Capture the cell that displays the provided text and extract its [x, y] central coordinate. 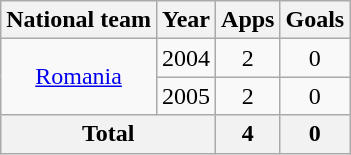
4 [248, 134]
2005 [186, 96]
Year [186, 20]
Romania [79, 77]
Apps [248, 20]
National team [79, 20]
2004 [186, 58]
Goals [315, 20]
Total [108, 134]
